Detect which cell encompasses the target text, then output its (x, y) center coordinate. 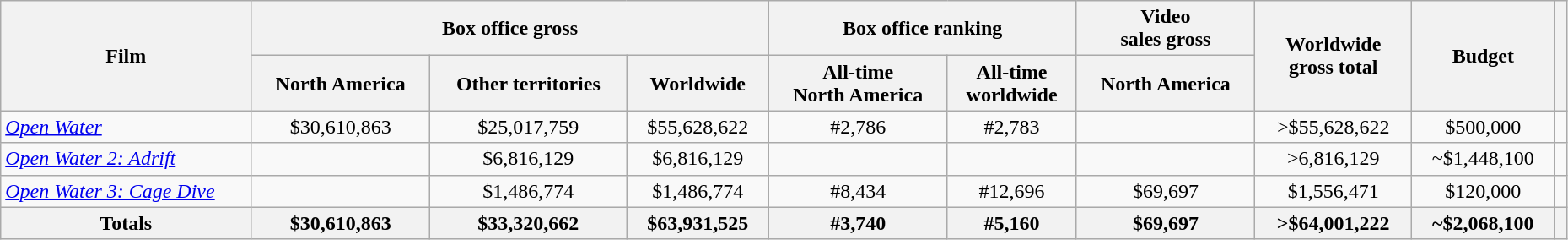
$500,000 (1484, 127)
Box office ranking (923, 29)
Open Water 2: Adrift (127, 159)
~$2,068,100 (1484, 223)
Worldwide gross total (1334, 56)
#8,434 (858, 191)
Budget (1484, 56)
>$64,001,222 (1334, 223)
#12,696 (1012, 191)
Open Water 3: Cage Dive (127, 191)
Worldwide (698, 83)
$63,931,525 (698, 223)
$1,556,471 (1334, 191)
#3,740 (858, 223)
Open Water (127, 127)
#5,160 (1012, 223)
All-time worldwide (1012, 83)
>6,816,129 (1334, 159)
Other territories (528, 83)
Totals (127, 223)
$55,628,622 (698, 127)
#2,786 (858, 127)
$33,320,662 (528, 223)
$120,000 (1484, 191)
>$55,628,622 (1334, 127)
~$1,448,100 (1484, 159)
$25,017,759 (528, 127)
All-time North America (858, 83)
Film (127, 56)
#2,783 (1012, 127)
Video sales gross (1166, 29)
Box office gross (510, 29)
